Identify which cell holds the provided text, then report its [X, Y] central coordinate. 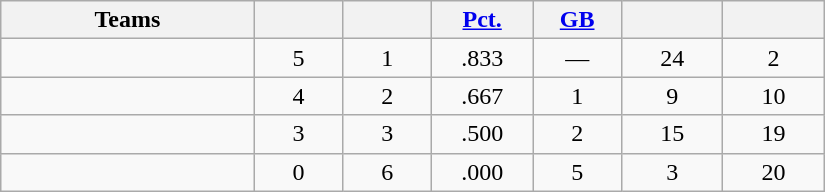
.667 [482, 96]
.833 [482, 58]
15 [672, 134]
9 [672, 96]
10 [774, 96]
6 [388, 172]
.000 [482, 172]
0 [298, 172]
— [578, 58]
.500 [482, 134]
19 [774, 134]
24 [672, 58]
GB [578, 20]
4 [298, 96]
20 [774, 172]
Teams [128, 20]
Pct. [482, 20]
